Capture the cell that displays the provided text and extract its (X, Y) central coordinate. 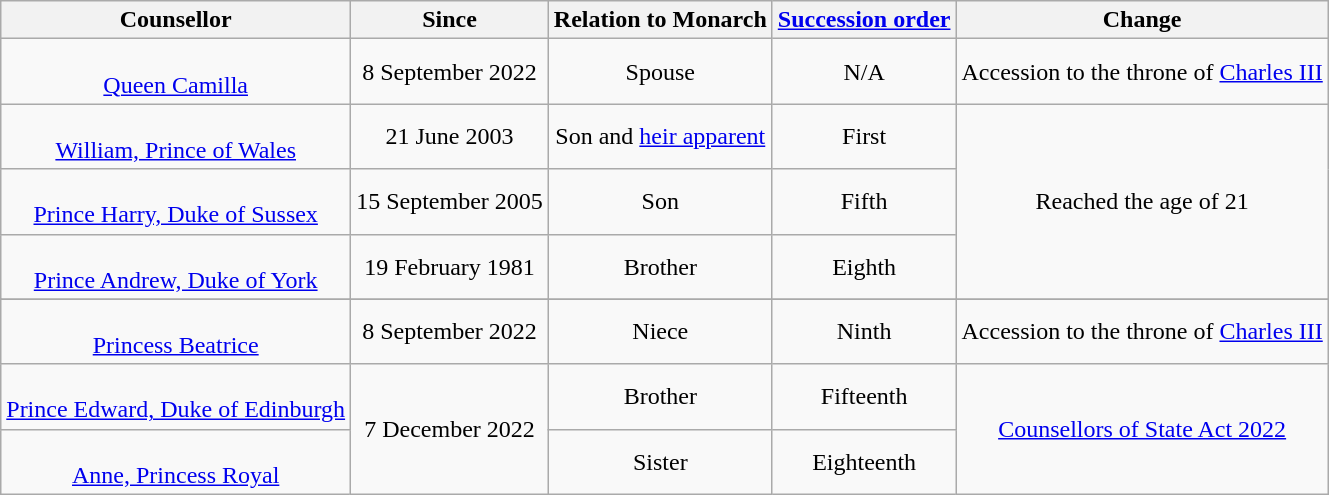
Reached the age of 21 (1142, 202)
Prince Harry, Duke of Sussex (176, 202)
Son and heir apparent (660, 136)
First (864, 136)
Change (1142, 20)
Prince Edward, Duke of Edinburgh (176, 396)
Prince Andrew, Duke of York (176, 266)
Ninth (864, 332)
Counsellor (176, 20)
William, Prince of Wales (176, 136)
Son (660, 202)
Succession order (864, 20)
Fifth (864, 202)
Anne, Princess Royal (176, 462)
19 February 1981 (450, 266)
Counsellors of State Act 2022 (1142, 429)
Fifteenth (864, 396)
Niece (660, 332)
Princess Beatrice (176, 332)
15 September 2005 (450, 202)
Queen Camilla (176, 72)
Relation to Monarch (660, 20)
Eighteenth (864, 462)
Sister (660, 462)
N/A (864, 72)
Spouse (660, 72)
Since (450, 20)
7 December 2022 (450, 429)
21 June 2003 (450, 136)
Eighth (864, 266)
